Capture the cell that displays the provided text and extract its (x, y) central coordinate. 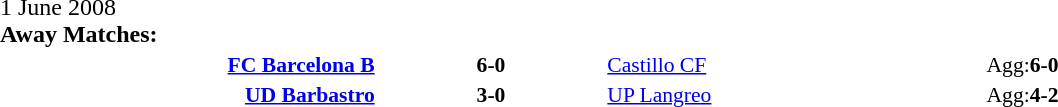
6-0 (492, 64)
Castillo CF (795, 64)
